For the text-containing cell, return its midpoint in [x, y] coordinate format. 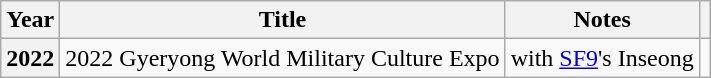
Notes [602, 20]
Title [282, 20]
Year [30, 20]
with SF9's Inseong [602, 58]
2022 [30, 58]
2022 Gyeryong World Military Culture Expo [282, 58]
